Locate the cell with the specified text and output its [x, y] center coordinate. 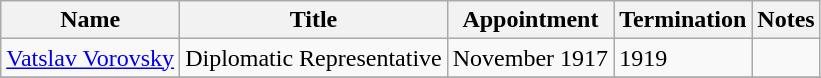
Vatslav Vorovsky [90, 58]
Termination [683, 20]
Diplomatic Representative [314, 58]
Appointment [530, 20]
Title [314, 20]
1919 [683, 58]
Name [90, 20]
Notes [786, 20]
November 1917 [530, 58]
